Pinpoint the cell where the given text exists, returning its [X, Y] midpoint coordinate. 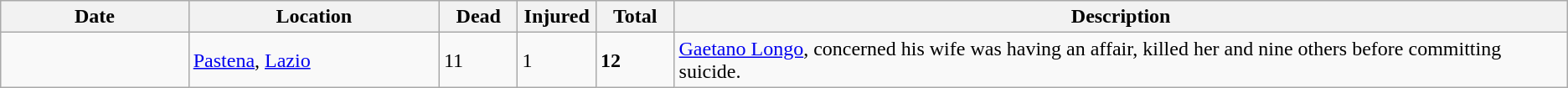
Location [313, 17]
12 [635, 60]
1 [557, 60]
Total [635, 17]
Gaetano Longo, concerned his wife was having an affair, killed her and nine others before committing suicide. [1121, 60]
Pastena, Lazio [313, 60]
Date [95, 17]
11 [478, 60]
Description [1121, 17]
Dead [478, 17]
Injured [557, 17]
